Return the (x, y) coordinate for the center point of the cell that contains the specified text.  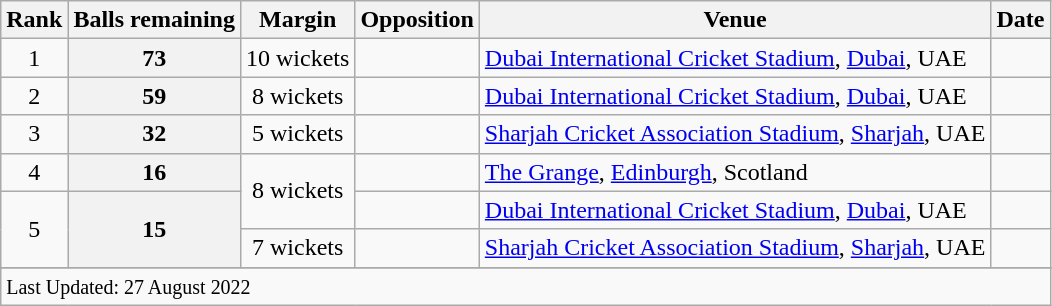
Last Updated: 27 August 2022 (526, 286)
1 (34, 58)
59 (154, 96)
16 (154, 172)
Venue (735, 20)
5 wickets (297, 134)
Rank (34, 20)
15 (154, 229)
Opposition (417, 20)
32 (154, 134)
10 wickets (297, 58)
Margin (297, 20)
Date (1020, 20)
7 wickets (297, 248)
The Grange, Edinburgh, Scotland (735, 172)
5 (34, 229)
73 (154, 58)
3 (34, 134)
Balls remaining (154, 20)
4 (34, 172)
2 (34, 96)
